Find where the given text appears and provide that cell's center as (x, y) coordinate. 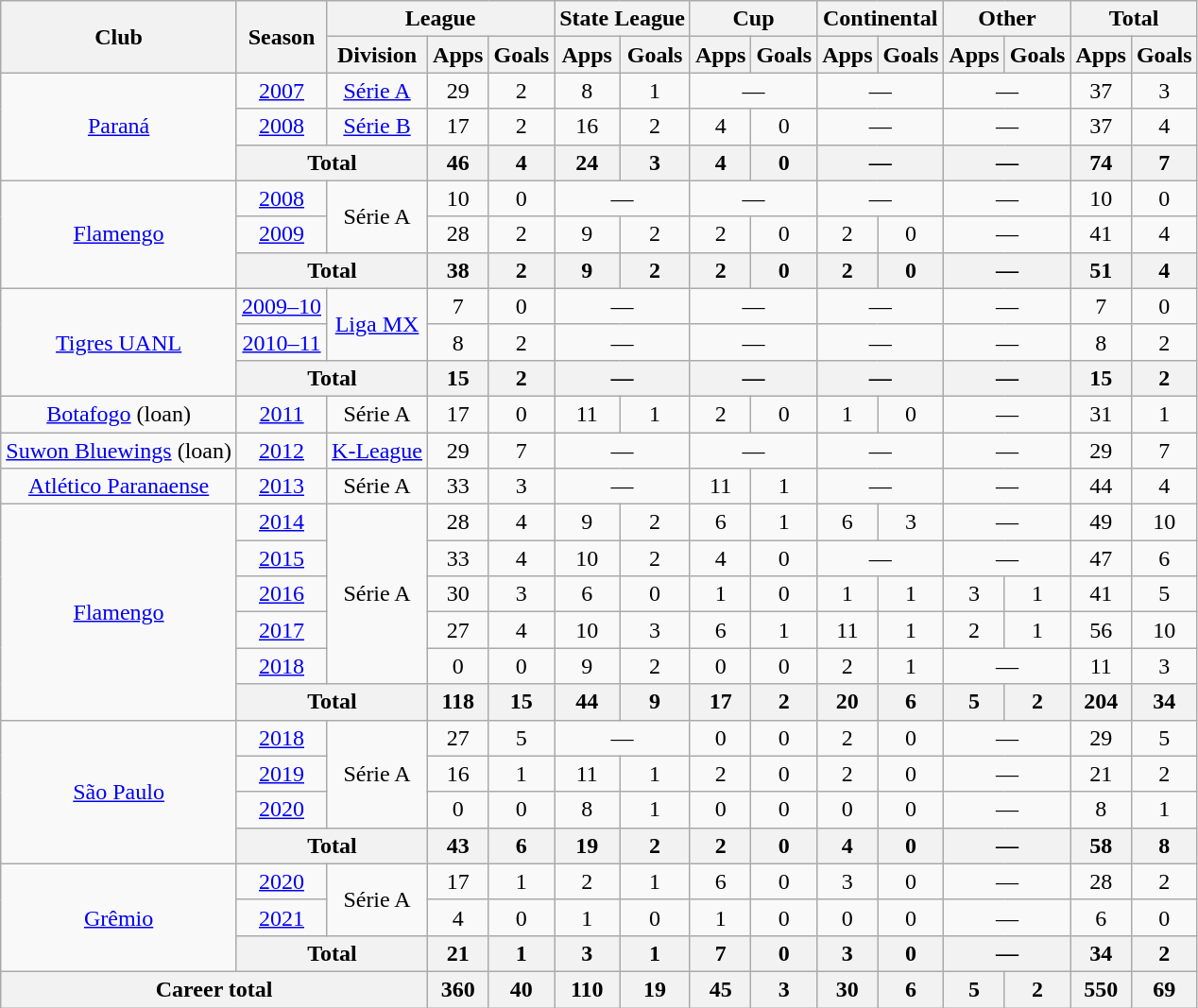
49 (1101, 522)
40 (522, 989)
43 (458, 846)
2017 (282, 630)
45 (720, 989)
2011 (282, 414)
2012 (282, 451)
Season (282, 37)
118 (458, 702)
Botafogo (loan) (119, 414)
56 (1101, 630)
Grêmio (119, 917)
Other (1007, 19)
Tigres UANL (119, 342)
204 (1101, 702)
Série B (378, 127)
38 (458, 270)
Suwon Bluewings (loan) (119, 451)
2014 (282, 522)
Club (119, 37)
2009 (282, 234)
League (440, 19)
74 (1101, 162)
51 (1101, 270)
K-League (378, 451)
2007 (282, 91)
550 (1101, 989)
360 (458, 989)
69 (1164, 989)
Liga MX (378, 324)
47 (1101, 558)
Division (378, 55)
Career total (214, 989)
46 (458, 162)
58 (1101, 846)
Paraná (119, 127)
2016 (282, 594)
Cup (753, 19)
São Paulo (119, 792)
State League (623, 19)
110 (588, 989)
2015 (282, 558)
31 (1101, 414)
2013 (282, 487)
Continental (881, 19)
24 (588, 162)
2019 (282, 774)
2009–10 (282, 306)
20 (847, 702)
Atlético Paranaense (119, 487)
2021 (282, 917)
2010–11 (282, 342)
